Detect which cell encompasses the target text, then output its [x, y] center coordinate. 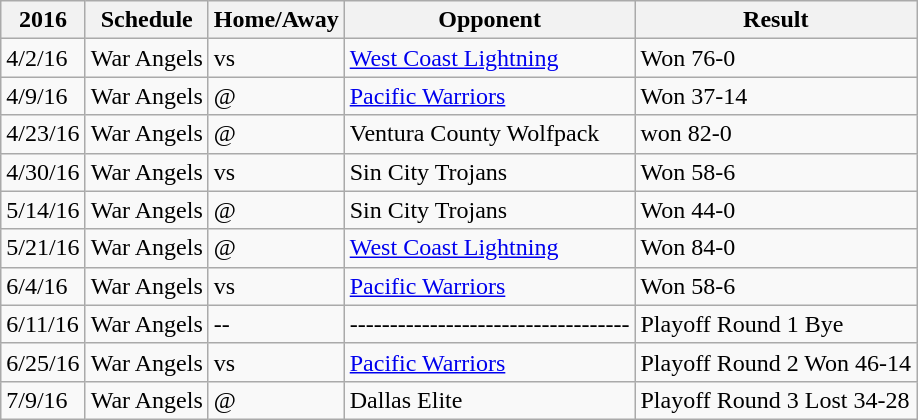
Won 44-0 [776, 210]
4/2/16 [43, 58]
Won 37-14 [776, 96]
2016 [43, 20]
Playoff Round 1 Bye [776, 324]
Won 84-0 [776, 248]
Playoff Round 3 Lost 34-28 [776, 400]
Playoff Round 2 Won 46-14 [776, 362]
5/21/16 [43, 248]
4/9/16 [43, 96]
won 82-0 [776, 134]
Dallas Elite [490, 400]
Home/Away [276, 20]
6/4/16 [43, 286]
5/14/16 [43, 210]
6/25/16 [43, 362]
Ventura County Wolfpack [490, 134]
Schedule [146, 20]
4/30/16 [43, 172]
Opponent [490, 20]
----------------------------------- [490, 324]
-- [276, 324]
4/23/16 [43, 134]
Won 76-0 [776, 58]
7/9/16 [43, 400]
Result [776, 20]
6/11/16 [43, 324]
